Identify which cell holds the provided text, then report its (x, y) central coordinate. 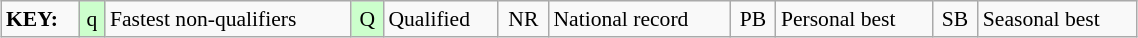
Personal best (854, 19)
KEY: (40, 19)
National record (639, 19)
NR (523, 19)
SB (955, 19)
PB (753, 19)
Seasonal best (1058, 19)
Fastest non-qualifiers (228, 19)
Qualified (440, 19)
Q (367, 19)
q (92, 19)
